From the cell containing the given text, extract its center point as (x, y) coordinate. 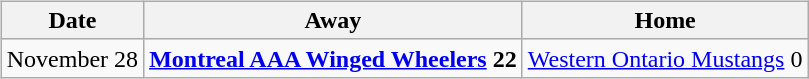
Away (334, 20)
Date (72, 20)
November 28 (72, 58)
Montreal AAA Winged Wheelers 22 (334, 58)
Western Ontario Mustangs 0 (665, 58)
Home (665, 20)
